Return [X, Y] of the center of cell containing provided text 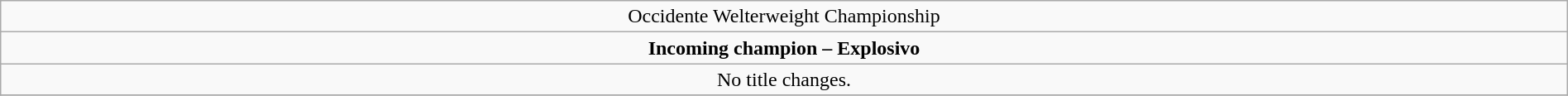
Occidente Welterweight Championship [784, 17]
Incoming champion – Explosivo [784, 48]
No title changes. [784, 79]
